Provide the (x, y) coordinate of the cell's center where the given text is located.  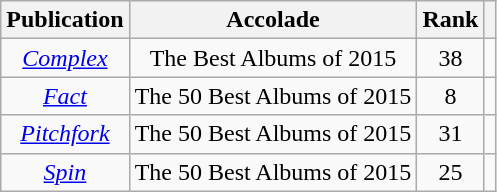
25 (450, 172)
8 (450, 96)
Accolade (273, 20)
Spin (65, 172)
Pitchfork (65, 134)
Complex (65, 58)
Fact (65, 96)
Publication (65, 20)
The Best Albums of 2015 (273, 58)
31 (450, 134)
38 (450, 58)
Rank (450, 20)
